Provide the [X, Y] coordinate of the cell's center where the given text is located.  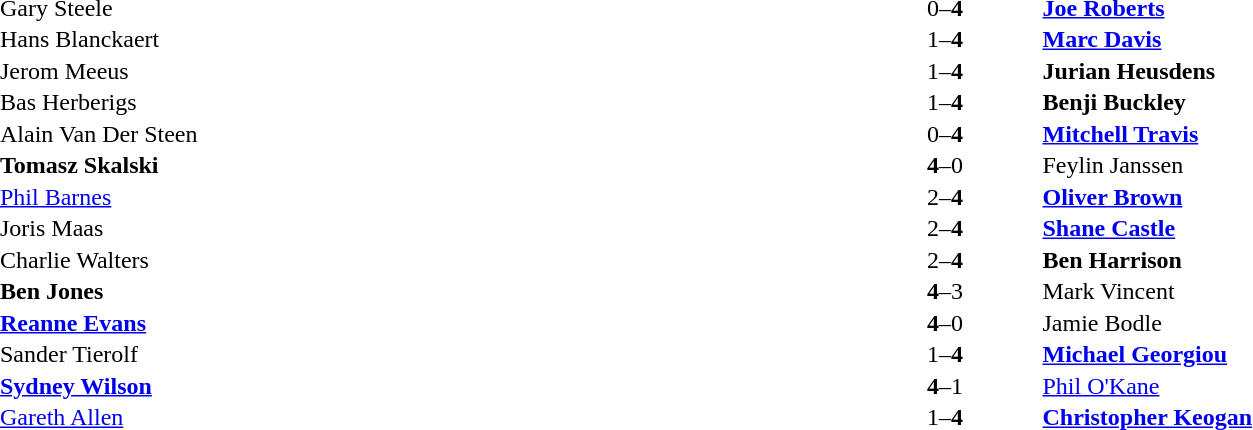
4–3 [944, 291]
4–1 [944, 386]
0–4 [944, 134]
